Detect which cell encompasses the target text, then output its [X, Y] center coordinate. 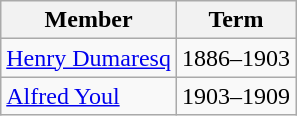
Term [236, 20]
1886–1903 [236, 58]
1903–1909 [236, 96]
Member [89, 20]
Alfred Youl [89, 96]
Henry Dumaresq [89, 58]
